From the cell containing the given text, extract its center point as (X, Y) coordinate. 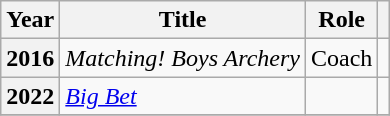
Coach (341, 58)
Matching! Boys Archery (183, 58)
Role (341, 20)
Title (183, 20)
2016 (30, 58)
Year (30, 20)
Big Bet (183, 96)
2022 (30, 96)
